Return (X, Y) of the center of cell containing provided text 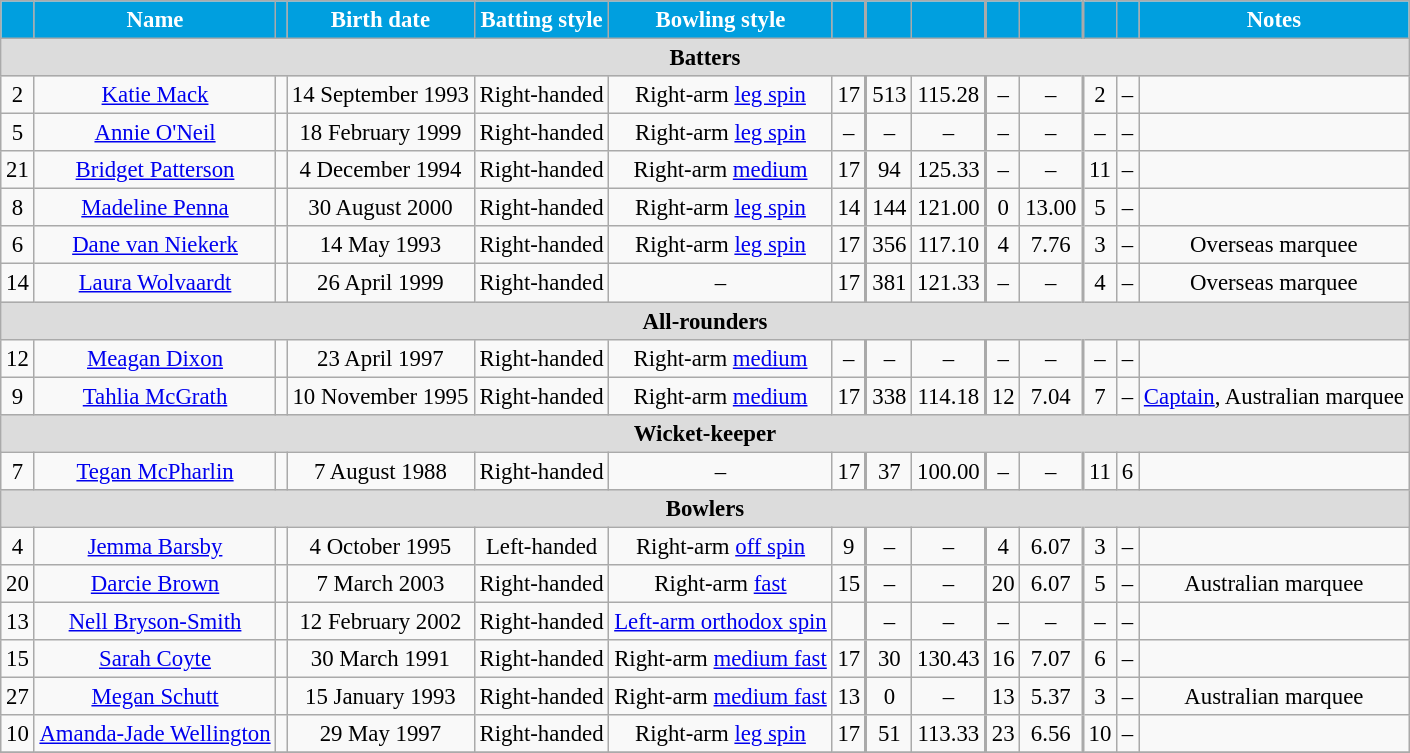
7.07 (1052, 659)
Sarah Coyte (155, 659)
Batters (705, 58)
117.10 (949, 245)
338 (889, 396)
Annie O'Neil (155, 133)
5.37 (1052, 697)
30 March 1991 (381, 659)
Tahlia McGrath (155, 396)
Notes (1274, 20)
27 (18, 697)
6.56 (1052, 734)
Meagan Dixon (155, 358)
121.33 (949, 283)
21 (18, 170)
All-rounders (705, 321)
Captain, Australian marquee (1274, 396)
94 (889, 170)
7.04 (1052, 396)
15 January 1993 (381, 697)
37 (889, 471)
125.33 (949, 170)
Left-arm orthodox spin (720, 621)
100.00 (949, 471)
14 September 1993 (381, 95)
115.28 (949, 95)
12 February 2002 (381, 621)
130.43 (949, 659)
Amanda-Jade Wellington (155, 734)
23 April 1997 (381, 358)
Wicket-keeper (705, 433)
114.18 (949, 396)
7.76 (1052, 245)
30 (889, 659)
121.00 (949, 208)
8 (18, 208)
Darcie Brown (155, 584)
Jemma Barsby (155, 546)
144 (889, 208)
23 (1003, 734)
Nell Bryson-Smith (155, 621)
26 April 1999 (381, 283)
7 August 1988 (381, 471)
Bowlers (705, 509)
Right-arm fast (720, 584)
Madeline Penna (155, 208)
Bridget Patterson (155, 170)
Birth date (381, 20)
4 December 1994 (381, 170)
Tegan McPharlin (155, 471)
Bowling style (720, 20)
4 October 1995 (381, 546)
18 February 1999 (381, 133)
113.33 (949, 734)
7 March 2003 (381, 584)
Left-handed (542, 546)
381 (889, 283)
Right-arm off spin (720, 546)
51 (889, 734)
29 May 1997 (381, 734)
Megan Schutt (155, 697)
Laura Wolvaardt (155, 283)
Batting style (542, 20)
10 November 1995 (381, 396)
30 August 2000 (381, 208)
Katie Mack (155, 95)
16 (1003, 659)
13.00 (1052, 208)
356 (889, 245)
14 May 1993 (381, 245)
Dane van Niekerk (155, 245)
513 (889, 95)
Name (155, 20)
